From the cell containing the given text, extract its center point as [X, Y] coordinate. 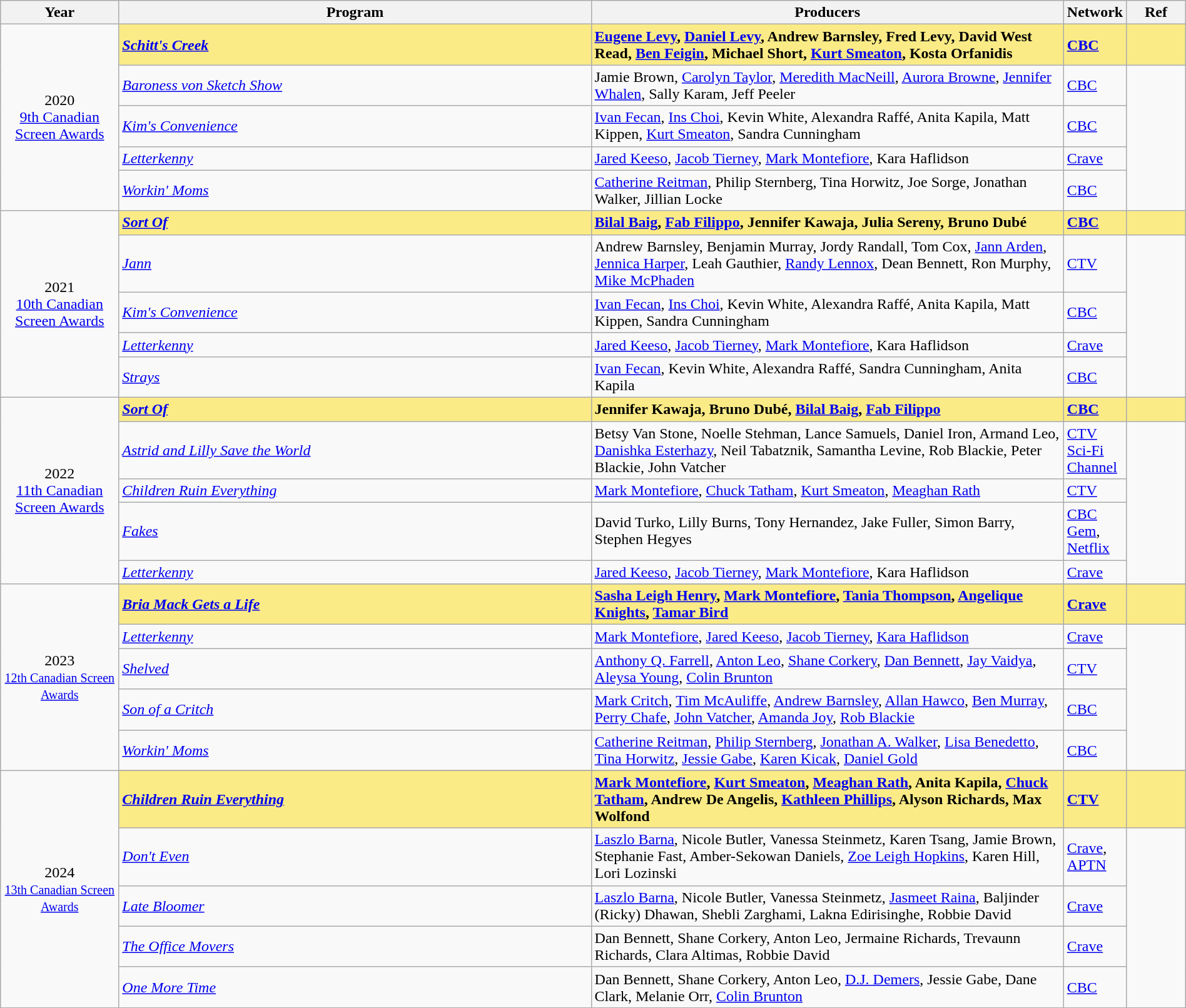
David Turko, Lilly Burns, Tony Hernandez, Jake Fuller, Simon Barry, Stephen Hegyes [827, 532]
202312th Canadian Screen Awards [60, 677]
Baroness von Sketch Show [355, 85]
Jennifer Kawaja, Bruno Dubé, Bilal Baig, Fab Filippo [827, 409]
Dan Bennett, Shane Corkery, Anton Leo, D.J. Demers, Jessie Gabe, Dane Clark, Melanie Orr, Colin Brunton [827, 987]
202110th Canadian Screen Awards [60, 304]
Jann [355, 263]
Mark Montefiore, Jared Keeso, Jacob Tierney, Kara Haflidson [827, 637]
Shelved [355, 669]
CBC Gem, Netflix [1095, 532]
Program [355, 13]
Ivan Fecan, Kevin White, Alexandra Raffé, Sandra Cunningham, Anita Kapila [827, 376]
The Office Movers [355, 947]
202211th Canadian Screen Awards [60, 490]
Schitt's Creek [355, 45]
Bria Mack Gets a Life [355, 604]
Mark Montefiore, Kurt Smeaton, Meaghan Rath, Anita Kapila, Chuck Tatham, Andrew De Angelis, Kathleen Phillips, Alyson Richards, Max Wolfond [827, 799]
Eugene Levy, Daniel Levy, Andrew Barnsley, Fred Levy, David West Read, Ben Feigin, Michael Short, Kurt Smeaton, Kosta Orfanidis [827, 45]
Laszlo Barna, Nicole Butler, Vanessa Steinmetz, Jasmeet Raina, Baljinder (Ricky) Dhawan, Shebli Zarghami, Lakna Edirisinghe, Robbie David [827, 905]
20209th Canadian Screen Awards [60, 118]
Don't Even [355, 857]
Dan Bennett, Shane Corkery, Anton Leo, Jermaine Richards, Trevaunn Richards, Clara Altimas, Robbie David [827, 947]
Mark Montefiore, Chuck Tatham, Kurt Smeaton, Meaghan Rath [827, 491]
Catherine Reitman, Philip Sternberg, Jonathan A. Walker, Lisa Benedetto, Tina Horwitz, Jessie Gabe, Karen Kicak, Daniel Gold [827, 750]
Ref [1156, 13]
Mark Critch, Tim McAuliffe, Andrew Barnsley, Allan Hawco, Ben Murray, Perry Chafe, John Vatcher, Amanda Joy, Rob Blackie [827, 709]
Producers [827, 13]
Jamie Brown, Carolyn Taylor, Meredith MacNeill, Aurora Browne, Jennifer Whalen, Sally Karam, Jeff Peeler [827, 85]
Network [1095, 13]
Anthony Q. Farrell, Anton Leo, Shane Corkery, Dan Bennett, Jay Vaidya, Aleysa Young, Colin Brunton [827, 669]
Fakes [355, 532]
Catherine Reitman, Philip Sternberg, Tina Horwitz, Joe Sorge, Jonathan Walker, Jillian Locke [827, 190]
Ivan Fecan, Ins Choi, Kevin White, Alexandra Raffé, Anita Kapila, Matt Kippen, Kurt Smeaton, Sandra Cunningham [827, 126]
Strays [355, 376]
Crave, APTN [1095, 857]
Bilal Baig, Fab Filippo, Jennifer Kawaja, Julia Sereny, Bruno Dubé [827, 223]
CTV Sci-Fi Channel [1095, 450]
Ivan Fecan, Ins Choi, Kevin White, Alexandra Raffé, Anita Kapila, Matt Kippen, Sandra Cunningham [827, 313]
Year [60, 13]
Son of a Critch [355, 709]
Astrid and Lilly Save the World [355, 450]
Sasha Leigh Henry, Mark Montefiore, Tania Thompson, Angelique Knights, Tamar Bird [827, 604]
Late Bloomer [355, 905]
One More Time [355, 987]
202413th Canadian Screen Awards [60, 889]
